Extract the [X, Y] coordinate from the center of the cell holding the provided text.  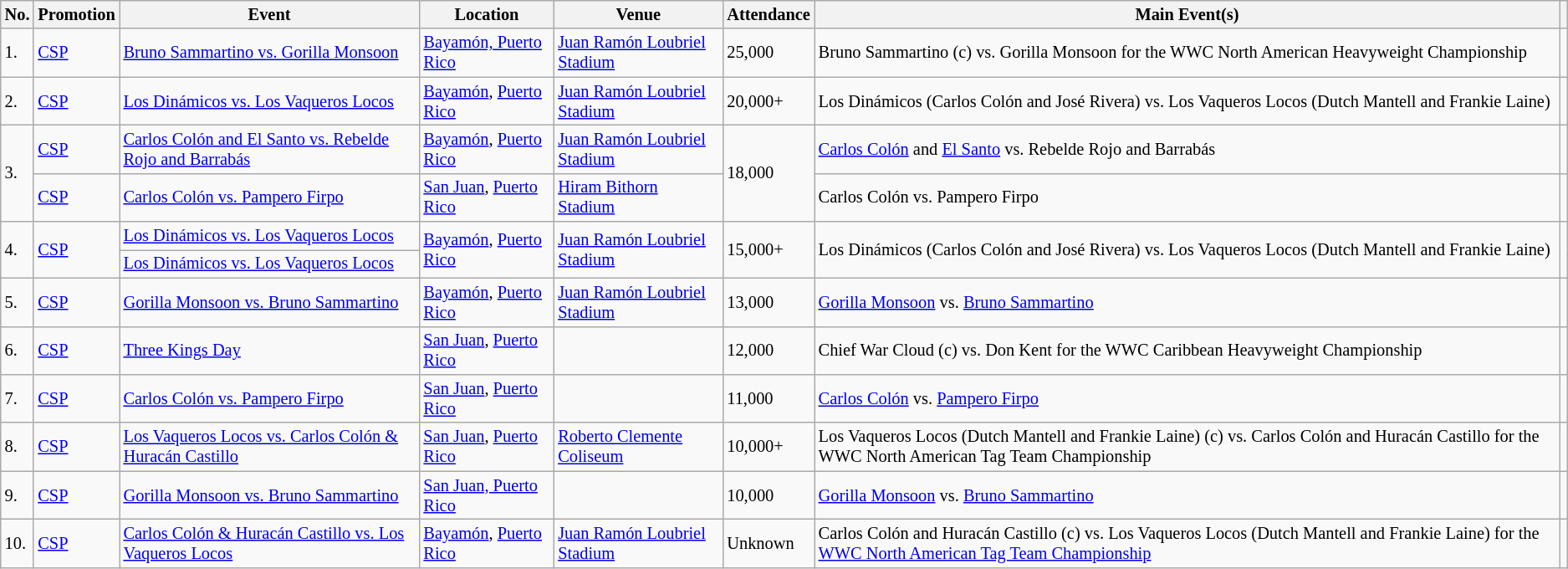
Venue [638, 14]
Carlos Colón and Huracán Castillo (c) vs. Los Vaqueros Locos (Dutch Mantell and Frankie Laine) for the WWC North American Tag Team Championship [1187, 543]
9. [18, 495]
5. [18, 302]
Bruno Sammartino (c) vs. Gorilla Monsoon for the WWC North American Heavyweight Championship [1187, 53]
7. [18, 398]
10. [18, 543]
1. [18, 53]
13,000 [768, 302]
4. [18, 249]
6. [18, 351]
18,000 [768, 172]
8. [18, 447]
Chief War Cloud (c) vs. Don Kent for the WWC Caribbean Heavyweight Championship [1187, 351]
Three Kings Day [269, 351]
Promotion [76, 14]
Event [269, 14]
Bruno Sammartino vs. Gorilla Monsoon [269, 53]
Unknown [768, 543]
12,000 [768, 351]
20,000+ [768, 101]
Hiram Bithorn Stadium [638, 197]
Los Vaqueros Locos (Dutch Mantell and Frankie Laine) (c) vs. Carlos Colón and Huracán Castillo for the WWC North American Tag Team Championship [1187, 447]
Los Vaqueros Locos vs. Carlos Colón & Huracán Castillo [269, 447]
25,000 [768, 53]
2. [18, 101]
3. [18, 172]
15,000+ [768, 249]
Main Event(s) [1187, 14]
10,000 [768, 495]
10,000+ [768, 447]
Roberto Clemente Coliseum [638, 447]
Carlos Colón & Huracán Castillo vs. Los Vaqueros Locos [269, 543]
11,000 [768, 398]
No. [18, 14]
Attendance [768, 14]
Location [487, 14]
